Output the (x, y) coordinate of the center of the cell containing the given text.  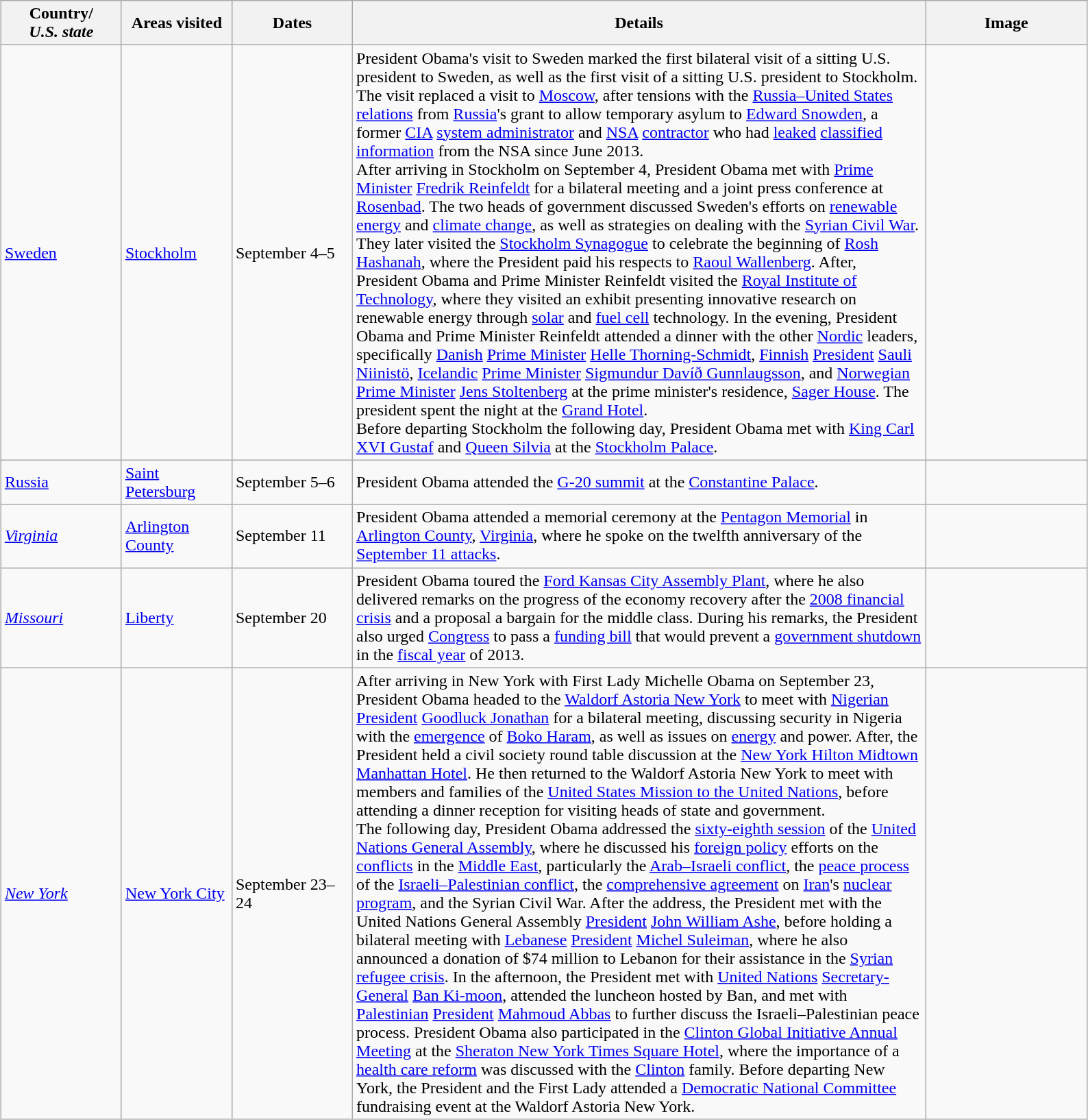
September 20 (292, 618)
Country/U.S. state (61, 23)
President Obama attended the G-20 summit at the Constantine Palace. (639, 483)
September 11 (292, 536)
Stockholm (177, 252)
Virginia (61, 536)
Russia (61, 483)
Saint Petersburg (177, 483)
Missouri (61, 618)
September 4–5 (292, 252)
New York (61, 894)
September 23–24 (292, 894)
Arlington County (177, 536)
New York City (177, 894)
Image (1006, 23)
Liberty (177, 618)
Dates (292, 23)
Sweden (61, 252)
Areas visited (177, 23)
Details (639, 23)
September 5–6 (292, 483)
